From the cell containing the given text, extract its center point as (x, y) coordinate. 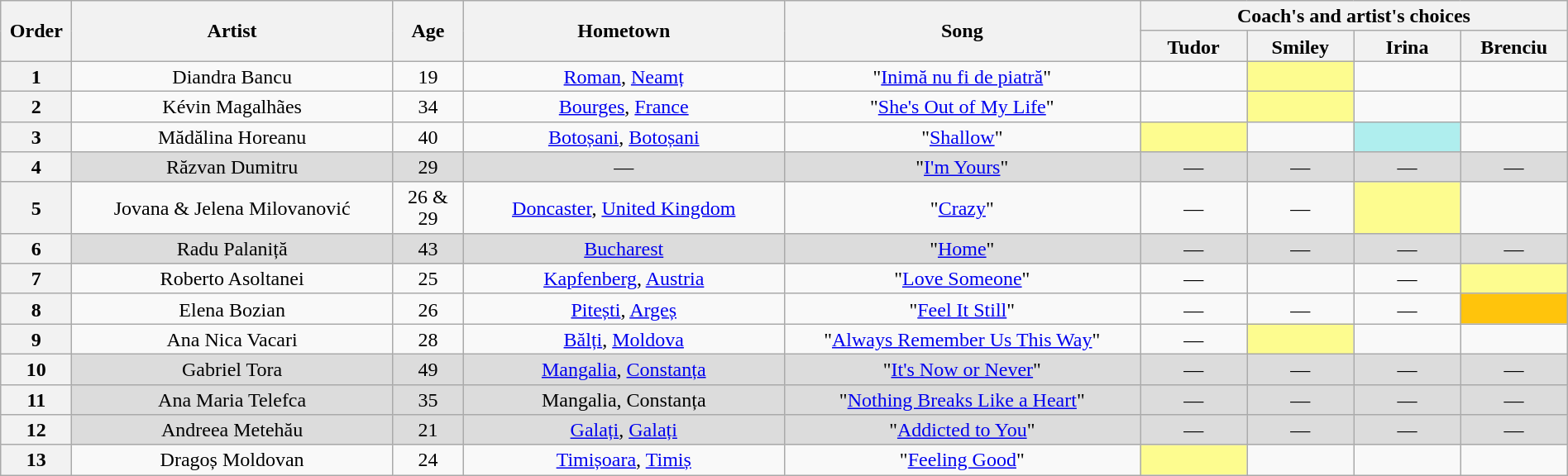
Smiley (1300, 46)
3 (36, 137)
Botoșani, Botoșani (624, 137)
34 (428, 106)
25 (428, 279)
28 (428, 339)
9 (36, 339)
Răzvan Dumitru (232, 167)
Roberto Asoltanei (232, 279)
"Feel It Still" (963, 309)
19 (428, 76)
Ana Nica Vacari (232, 339)
40 (428, 137)
43 (428, 248)
11 (36, 400)
Galați, Galați (624, 430)
Ana Maria Telefca (232, 400)
"She's Out of My Life" (963, 106)
2 (36, 106)
"Always Remember Us This Way" (963, 339)
26 & 29 (428, 207)
4 (36, 167)
Irina (1408, 46)
"Home" (963, 248)
Mădălina Horeanu (232, 137)
Bourges, France (624, 106)
Doncaster, United Kingdom (624, 207)
Hometown (624, 31)
"Crazy" (963, 207)
10 (36, 369)
26 (428, 309)
Pitești, Argeș (624, 309)
Timișoara, Timiș (624, 459)
Song (963, 31)
29 (428, 167)
"Inimă nu fi de piatră" (963, 76)
6 (36, 248)
Kévin Magalhães (232, 106)
"It's Now or Never" (963, 369)
35 (428, 400)
"Addicted to You" (963, 430)
13 (36, 459)
Diandra Bancu (232, 76)
8 (36, 309)
1 (36, 76)
"I'm Yours" (963, 167)
Tudor (1194, 46)
24 (428, 459)
12 (36, 430)
Age (428, 31)
7 (36, 279)
"Feeling Good" (963, 459)
Jovana & Jelena Milovanović (232, 207)
Andreea Metehău (232, 430)
Kapfenberg, Austria (624, 279)
"Nothing Breaks Like a Heart" (963, 400)
Elena Bozian (232, 309)
Bălți, Moldova (624, 339)
Artist (232, 31)
"Shallow" (963, 137)
Order (36, 31)
Gabriel Tora (232, 369)
Roman, Neamț (624, 76)
49 (428, 369)
Coach's and artist's choices (1355, 17)
Brenciu (1513, 46)
"Love Someone" (963, 279)
Radu Palaniță (232, 248)
5 (36, 207)
21 (428, 430)
Dragoș Moldovan (232, 459)
Bucharest (624, 248)
